Determine the (x, y) coordinate at the center of the cell enclosing the given text.  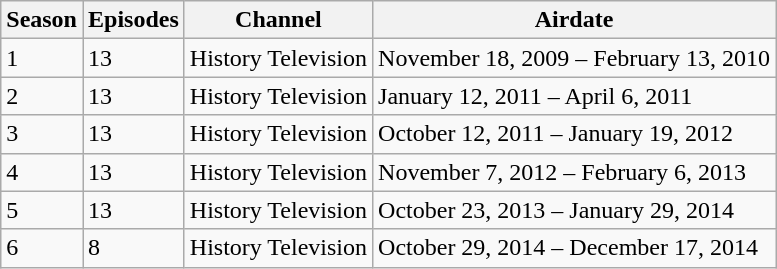
3 (42, 134)
2 (42, 96)
Channel (278, 20)
January 12, 2011 – April 6, 2011 (574, 96)
November 18, 2009 – February 13, 2010 (574, 58)
November 7, 2012 – February 6, 2013 (574, 172)
October 23, 2013 – January 29, 2014 (574, 210)
Episodes (133, 20)
October 12, 2011 – January 19, 2012 (574, 134)
October 29, 2014 – December 17, 2014 (574, 248)
8 (133, 248)
Airdate (574, 20)
6 (42, 248)
1 (42, 58)
Season (42, 20)
5 (42, 210)
4 (42, 172)
